Return (X, Y) of the center of cell containing provided text 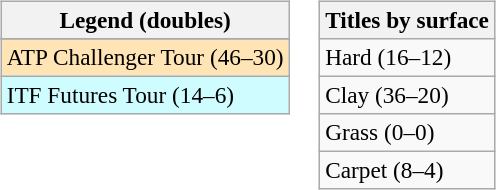
ITF Futures Tour (14–6) (145, 95)
ATP Challenger Tour (46–30) (145, 57)
Carpet (8–4) (408, 171)
Legend (doubles) (145, 20)
Grass (0–0) (408, 133)
Titles by surface (408, 20)
Clay (36–20) (408, 95)
Hard (16–12) (408, 57)
